Pinpoint the cell where the given text exists, returning its (X, Y) midpoint coordinate. 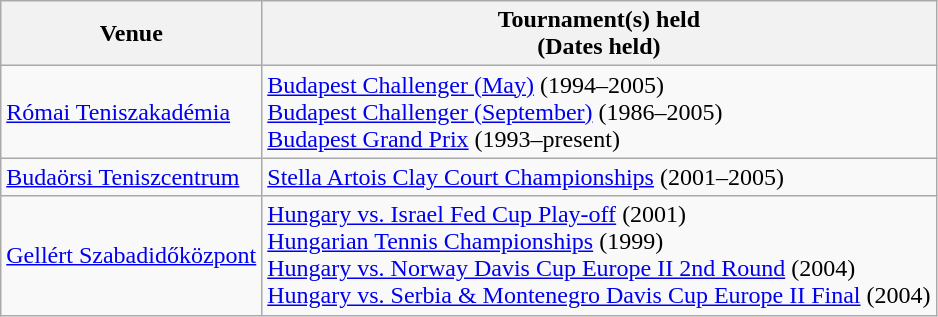
Budapest Challenger (May) (1994–2005)Budapest Challenger (September) (1986–2005)Budapest Grand Prix (1993–present) (599, 112)
Venue (132, 34)
Budaörsi Teniszcentrum (132, 177)
Stella Artois Clay Court Championships (2001–2005) (599, 177)
Gellért Szabadidőközpont (132, 256)
Tournament(s) held(Dates held) (599, 34)
Római Teniszakadémia (132, 112)
